Identify which cell holds the provided text, then report its (X, Y) central coordinate. 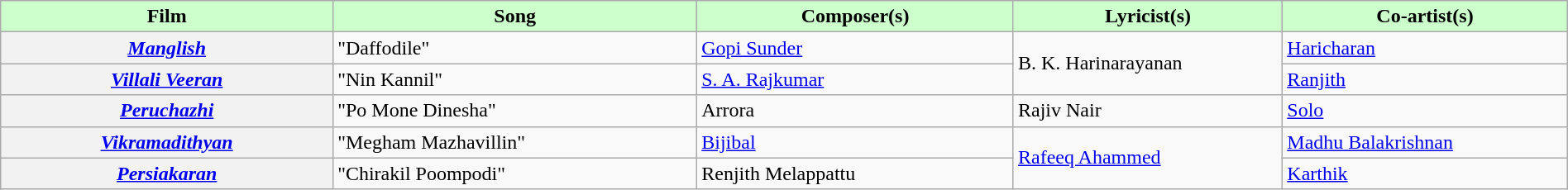
S. A. Rajkumar (855, 79)
"Daffodile" (515, 48)
Renjith Melappattu (855, 173)
"Megham Mazhavillin" (515, 142)
Rajiv Nair (1148, 111)
Vikramadithyan (167, 142)
Song (515, 17)
Manglish (167, 48)
B. K. Harinarayanan (1148, 64)
Gopi Sunder (855, 48)
Co-artist(s) (1425, 17)
Lyricist(s) (1148, 17)
Solo (1425, 111)
Karthik (1425, 173)
Villali Veeran (167, 79)
"Nin Kannil" (515, 79)
Ranjith (1425, 79)
Peruchazhi (167, 111)
Film (167, 17)
Persiakaran (167, 173)
Madhu Balakrishnan (1425, 142)
Haricharan (1425, 48)
Arrora (855, 111)
"Chirakil Poompodi" (515, 173)
Rafeeq Ahammed (1148, 158)
Bijibal (855, 142)
"Po Mone Dinesha" (515, 111)
Composer(s) (855, 17)
